Extract the [x, y] coordinate from the center of the cell holding the provided text.  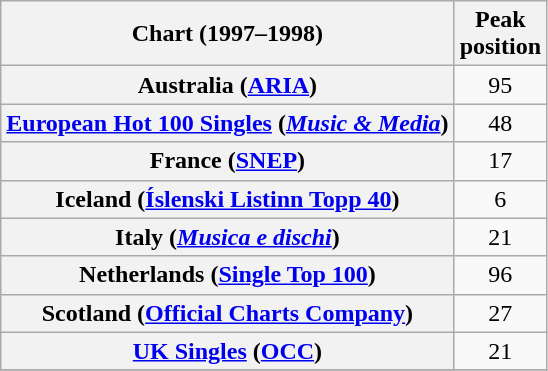
Peakposition [500, 34]
Australia (ARIA) [228, 85]
Italy (Musica e dischi) [228, 237]
UK Singles (OCC) [228, 351]
6 [500, 199]
France (SNEP) [228, 161]
European Hot 100 Singles (Music & Media) [228, 123]
27 [500, 313]
17 [500, 161]
95 [500, 85]
Scotland (Official Charts Company) [228, 313]
Chart (1997–1998) [228, 34]
96 [500, 275]
48 [500, 123]
Iceland (Íslenski Listinn Topp 40) [228, 199]
Netherlands (Single Top 100) [228, 275]
